Output the (X, Y) coordinate of the center of the cell containing the given text.  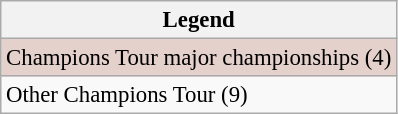
Legend (199, 20)
Champions Tour major championships (4) (199, 58)
Other Champions Tour (9) (199, 95)
